Return the [x, y] coordinate for the center point of the cell that contains the specified text.  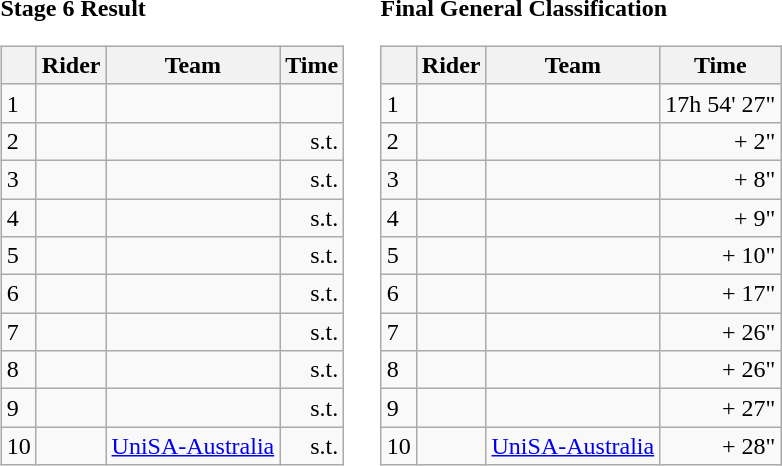
+ 10" [720, 256]
+ 2" [720, 141]
+ 8" [720, 179]
+ 28" [720, 446]
+ 17" [720, 294]
17h 54' 27" [720, 103]
+ 9" [720, 217]
+ 27" [720, 408]
